Search for the cell housing the specified text and yield its (X, Y) center coordinate. 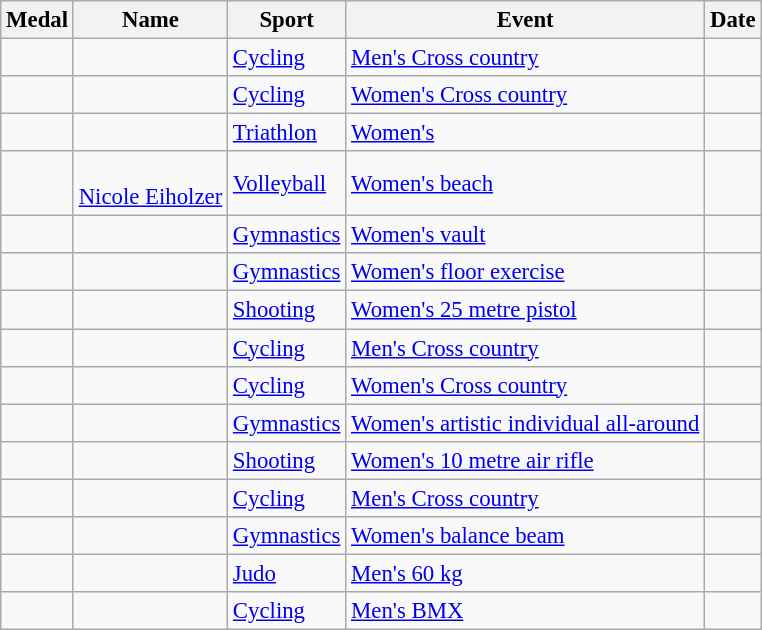
Women's (526, 133)
Men's BMX (526, 611)
Women's beach (526, 184)
Event (526, 20)
Medal (38, 20)
Nicole Eiholzer (150, 184)
Women's 25 metre pistol (526, 310)
Women's 10 metre air rifle (526, 460)
Triathlon (287, 133)
Women's artistic individual all-around (526, 423)
Women's vault (526, 235)
Date (733, 20)
Volleyball (287, 184)
Women's floor exercise (526, 273)
Women's balance beam (526, 536)
Name (150, 20)
Men's 60 kg (526, 573)
Judo (287, 573)
Sport (287, 20)
